Find where the given text appears and provide that cell's center as (x, y) coordinate. 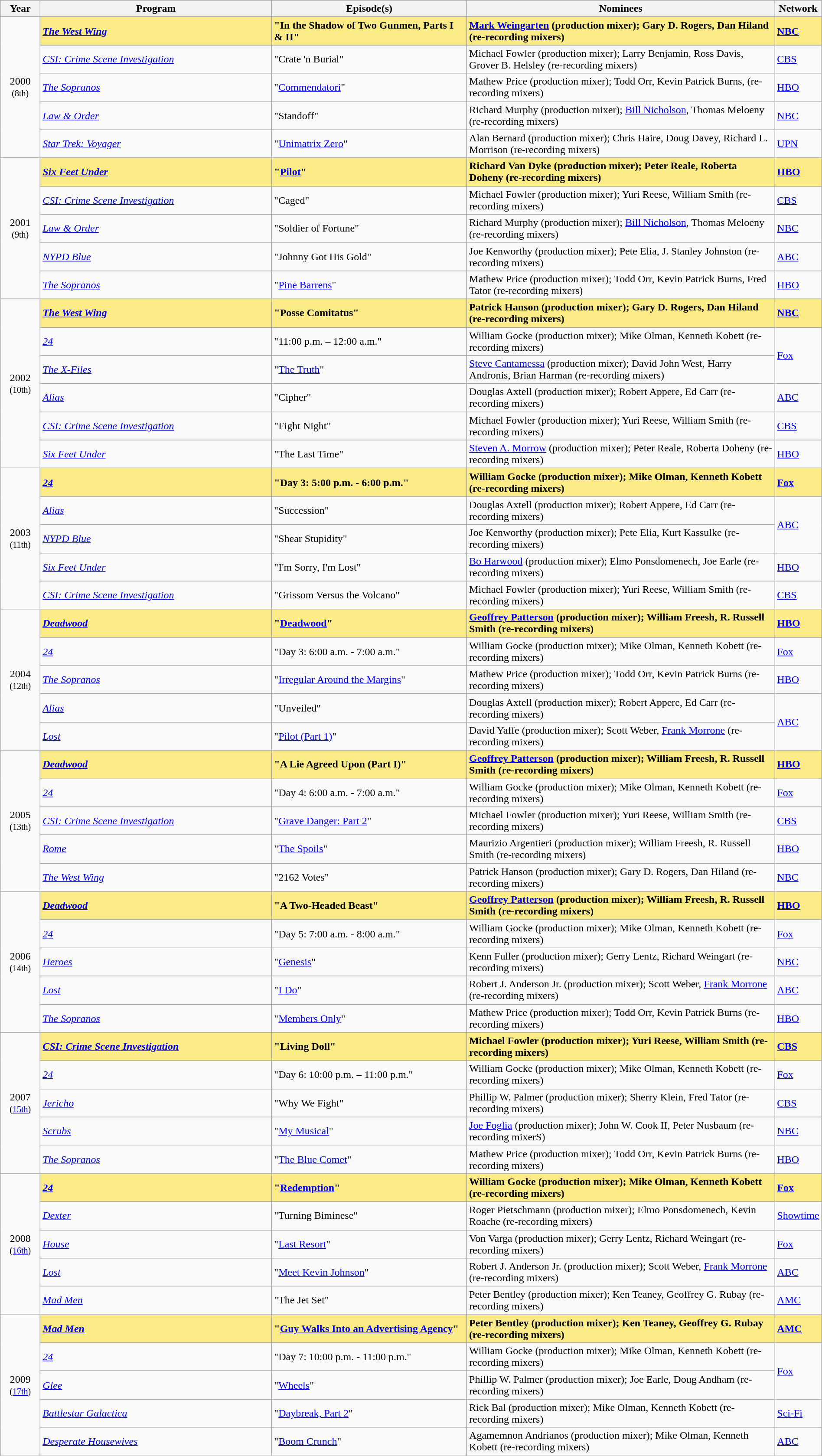
"Fight Night" (369, 426)
2002 (10th) (20, 383)
"2162 Votes" (369, 878)
2001 (9th) (20, 228)
Rome (156, 849)
"I Do" (369, 990)
Joe Kenworthy (production mixer); Pete Elia, J. Stanley Johnston (re-recording mixers) (621, 257)
"Unveiled" (369, 708)
Star Trek: Voyager (156, 144)
UPN (798, 144)
"A Lie Agreed Upon (Part I)" (369, 764)
2009 (17th) (20, 1385)
Glee (156, 1385)
Joe Kenworthy (production mixer); Pete Elia, Kurt Kassulke (re-recording mixers) (621, 539)
Rick Bal (production mixer); Mike Olman, Kenneth Kobett (re-recording mixers) (621, 1414)
"Meet Kevin Johnson" (369, 1272)
Agamemnon Andrianos (production mixer); Mike Olman, Kenneth Kobett (re-recording mixers) (621, 1441)
Heroes (156, 962)
"Succession" (369, 511)
"Day 4: 6:00 a.m. - 7:00 a.m." (369, 793)
2008 (16th) (20, 1244)
Richard Van Dyke (production mixer); Peter Reale, Roberta Doheny (re-recording mixers) (621, 172)
"Wheels" (369, 1385)
Phillip W. Palmer (production mixer); Joe Earle, Doug Andham (re-recording mixers) (621, 1385)
"Pilot (Part 1)" (369, 736)
Sci-Fi (798, 1414)
Steven A. Morrow (production mixer); Peter Reale, Roberta Doheny (re-recording mixers) (621, 454)
"Why We Fight" (369, 1103)
"The Spoils" (369, 849)
"Daybreak, Part 2" (369, 1414)
2000 (8th) (20, 88)
Alan Bernard (production mixer); Chris Haire, Doug Davey, Richard L. Morrison (re-recording mixers) (621, 144)
David Yaffe (production mixer); Scott Weber, Frank Morrone (re-recording mixers) (621, 736)
"Genesis" (369, 962)
Phillip W. Palmer (production mixer); Sherry Klein, Fred Tator (re-recording mixers) (621, 1103)
"Boom Crunch" (369, 1441)
"Living Doll" (369, 1047)
Year (20, 9)
"The Blue Comet" (369, 1159)
Michael Fowler (production mixer); Larry Benjamin, Ross Davis, Grover B. Helsley (re-recording mixers) (621, 59)
"Pilot" (369, 172)
Maurizio Argentieri (production mixer); William Freesh, R. Russell Smith (re-recording mixers) (621, 849)
"Grave Danger: Part 2" (369, 821)
Dexter (156, 1216)
House (156, 1244)
"Deadwood" (369, 624)
Nominees (621, 9)
"Day 6: 10:00 p.m. – 11:00 p.m." (369, 1074)
"Caged" (369, 200)
Mark Weingarten (production mixer); Gary D. Rogers, Dan Hiland (re-recording mixers) (621, 31)
2005 (13th) (20, 820)
"The Jet Set" (369, 1301)
"Day 3: 6:00 a.m. - 7:00 a.m." (369, 651)
Joe Foglia (production mixer); John W. Cook II, Peter Nusbaum (re-recording mixerS) (621, 1131)
"Day 5: 7:00 a.m. - 8:00 a.m." (369, 934)
"Day 7: 10:00 p.m. - 11:00 p.m." (369, 1357)
"Johnny Got His Gold" (369, 257)
Bo Harwood (production mixer); Elmo Ponsdomenech, Joe Earle (re-recording mixers) (621, 567)
Steve Cantamessa (production mixer); David John West, Harry Andronis, Brian Harman (re-recording mixers) (621, 369)
Scrubs (156, 1131)
"I'm Sorry, I'm Lost" (369, 567)
Jericho (156, 1103)
"Posse Comitatus" (369, 313)
"In the Shadow of Two Gunmen, Parts I & II" (369, 31)
"The Last Time" (369, 454)
"My Musical" (369, 1131)
Network (798, 9)
2004 (12th) (20, 680)
Episode(s) (369, 9)
"Irregular Around the Margins" (369, 680)
"Day 3: 5:00 p.m. - 6:00 p.m." (369, 482)
"Soldier of Fortune" (369, 228)
2007 (15th) (20, 1103)
"11:00 p.m. – 12:00 a.m." (369, 341)
Mathew Price (production mixer); Todd Orr, Kevin Patrick Burns, Fred Tator (re-recording mixers) (621, 284)
Mathew Price (production mixer); Todd Orr, Kevin Patrick Burns, (re-recording mixers) (621, 88)
"Guy Walks Into an Advertising Agency" (369, 1329)
"Cipher" (369, 398)
"Last Resort" (369, 1244)
"Members Only" (369, 1018)
"A Two-Headed Beast" (369, 905)
Kenn Fuller (production mixer); Gerry Lentz, Richard Weingart (re-recording mixers) (621, 962)
"Standoff" (369, 115)
"Commendatori" (369, 88)
Von Varga (production mixer); Gerry Lentz, Richard Weingart (re-recording mixers) (621, 1244)
Showtime (798, 1216)
The X-Files (156, 369)
2006 (14th) (20, 962)
"Shear Stupidity" (369, 539)
"Pine Barrens" (369, 284)
"Turning Biminese" (369, 1216)
"Redemption" (369, 1187)
"Unimatrix Zero" (369, 144)
"The Truth" (369, 369)
2003 (11th) (20, 539)
Roger Pietschmann (production mixer); Elmo Ponsdomenech, Kevin Roache (re-recording mixers) (621, 1216)
Desperate Housewives (156, 1441)
"Crate 'n Burial" (369, 59)
Battlestar Galactica (156, 1414)
"Grissom Versus the Volcano" (369, 595)
Program (156, 9)
